Extract the (x, y) coordinate from the center of the cell holding the provided text.  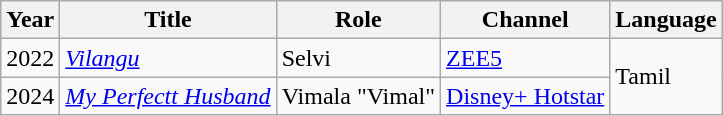
Role (358, 20)
Tamil (666, 77)
Title (168, 20)
Language (666, 20)
ZEE5 (526, 58)
Channel (526, 20)
2022 (30, 58)
Vimala "Vimal" (358, 96)
Disney+ Hotstar (526, 96)
2024 (30, 96)
My Perfectt Husband (168, 96)
Selvi (358, 58)
Vilangu (168, 58)
Year (30, 20)
